From the cell containing the given text, extract its center point as (X, Y) coordinate. 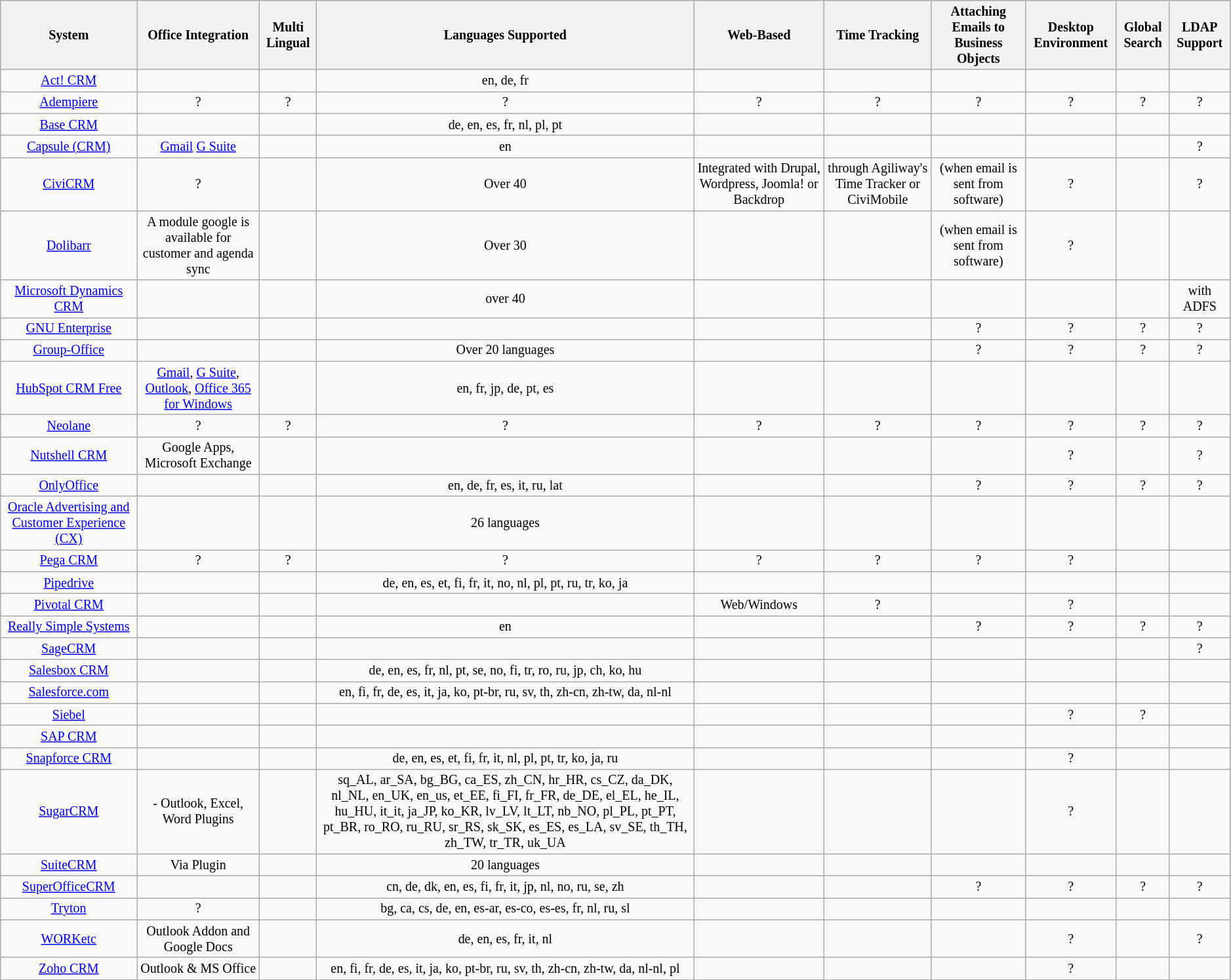
Really Simple Systems (69, 627)
Over 30 (505, 245)
Gmail G Suite (198, 147)
Time Tracking (878, 35)
SageCRM (69, 649)
SAP CRM (69, 737)
de, en, es, fr, nl, pt, se, no, fi, tr, ro, ru, jp, ch, ko, hu (505, 670)
Desktop Environment (1071, 35)
Web-Based (759, 35)
Neolane (69, 426)
Web/Windows (759, 604)
Pivotal CRM (69, 604)
Dolibarr (69, 245)
Adempiere (69, 102)
Act! CRM (69, 81)
Google Apps, Microsoft Exchange (198, 456)
de, en, es, fr, nl, pl, pt (505, 125)
de, en, es, et, fi, fr, it, no, nl, pl, pt, ru, tr, ko, ja (505, 583)
Languages Supported (505, 35)
Zoho CRM (69, 969)
with ADFS (1200, 299)
CiviCRM (69, 184)
Group-Office (69, 350)
Attaching Emails to Business Objects (979, 35)
System (69, 35)
Via Plugin (198, 865)
through Agiliway's Time Tracker or CiviMobile (878, 184)
Integrated with Drupal, Wordpress, Joomla! or Backdrop (759, 184)
en, de, fr (505, 81)
Pipedrive (69, 583)
bg, ca, cs, de, en, es-ar, es-co, es-es, fr, nl, ru, sl (505, 909)
de, en, es, fr, it, nl (505, 939)
Base CRM (69, 125)
en, fi, fr, de, es, it, ja, ko, pt-br, ru, sv, th, zh-cn, zh-tw, da, nl-nl, pl (505, 969)
Microsoft Dynamics CRM (69, 299)
de, en, es, et, fi, fr, it, nl, pl, pt, tr, ko, ja, ru (505, 758)
WORKetc (69, 939)
Nutshell CRM (69, 456)
Capsule (CRM) (69, 147)
Oracle Advertising and Customer Experience (CX) (69, 523)
en, fi, fr, de, es, it, ja, ko, pt-br, ru, sv, th, zh-cn, zh-tw, da, nl-nl (505, 692)
26 languages (505, 523)
Pega CRM (69, 561)
Salesbox CRM (69, 670)
Office Integration (198, 35)
A module google is available for customer and agenda sync (198, 245)
en, fr, jp, de, pt, es (505, 388)
Over 20 languages (505, 350)
Global Search (1142, 35)
en, de, fr, es, it, ru, lat (505, 485)
20 languages (505, 865)
GNU Enterprise (69, 329)
LDAP Support (1200, 35)
Gmail, G Suite, Outlook, Office 365 for Windows (198, 388)
Siebel (69, 715)
Outlook Addon and Google Docs (198, 939)
Multi Lingual (289, 35)
HubSpot CRM Free (69, 388)
Outlook & MS Office (198, 969)
SuperOfficeCRM (69, 888)
Snapforce CRM (69, 758)
OnlyOffice (69, 485)
SuiteCRM (69, 865)
over 40 (505, 299)
cn, de, dk, en, es, fi, fr, it, jp, nl, no, ru, se, zh (505, 888)
SugarCRM (69, 812)
- Outlook, Excel, Word Plugins (198, 812)
Salesforce.com (69, 692)
Over 40 (505, 184)
Tryton (69, 909)
